Pinpoint the cell where the given text exists, returning its (X, Y) midpoint coordinate. 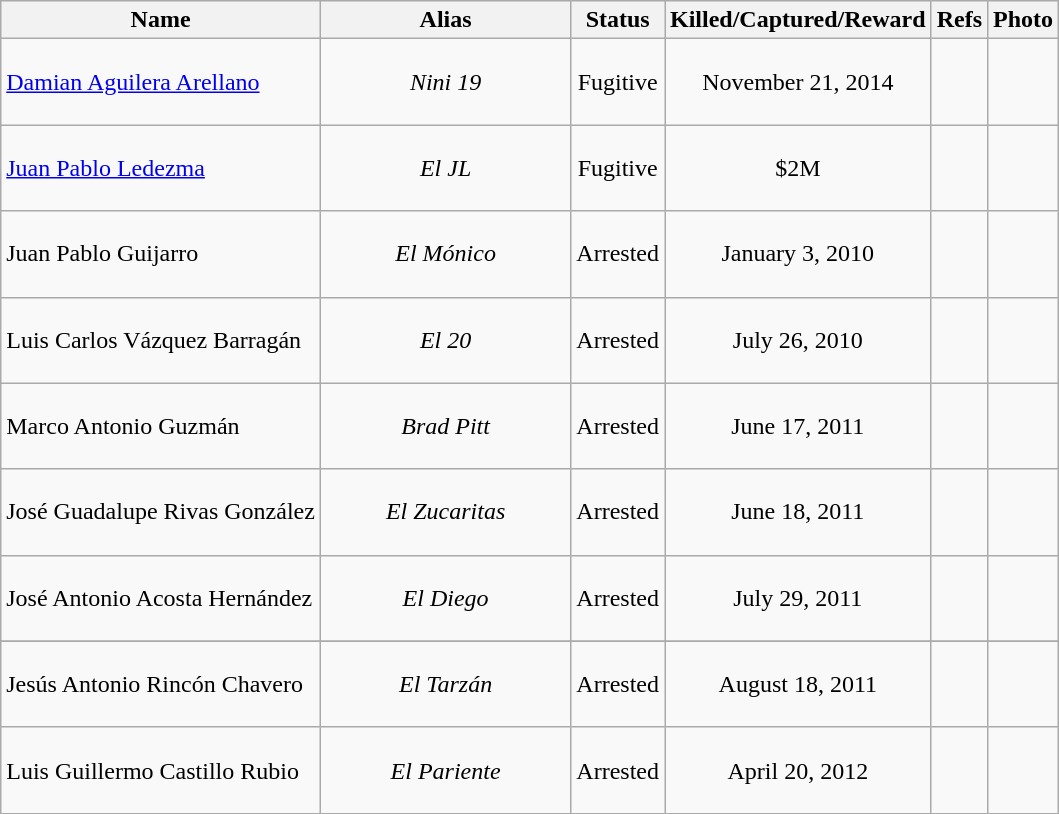
José Antonio Acosta Hernández (161, 598)
El Mónico (445, 254)
April 20, 2012 (798, 770)
El Zucaritas (445, 512)
Name (161, 20)
El 20 (445, 340)
José Guadalupe Rivas González (161, 512)
January 3, 2010 (798, 254)
Photo (1024, 20)
Juan Pablo Guijarro (161, 254)
July 29, 2011 (798, 598)
Luis Carlos Vázquez Barragán (161, 340)
Status (618, 20)
Nini 19 (445, 82)
Luis Guillermo Castillo Rubio (161, 770)
El JL (445, 168)
June 18, 2011 (798, 512)
El Pariente (445, 770)
Refs (959, 20)
El Tarzán (445, 684)
Alias (445, 20)
Brad Pitt (445, 426)
El Diego (445, 598)
Damian Aguilera Arellano (161, 82)
November 21, 2014 (798, 82)
Juan Pablo Ledezma (161, 168)
July 26, 2010 (798, 340)
Marco Antonio Guzmán (161, 426)
August 18, 2011 (798, 684)
$2M (798, 168)
Jesús Antonio Rincón Chavero (161, 684)
Killed/Captured/Reward (798, 20)
June 17, 2011 (798, 426)
